Scan for the cell matching the given text and deliver its [X, Y] coordinate at center. 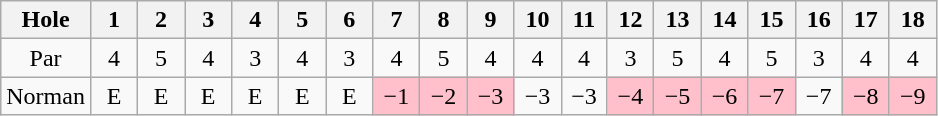
8 [444, 20]
15 [772, 20]
−2 [444, 96]
17 [866, 20]
−6 [724, 96]
11 [584, 20]
7 [396, 20]
12 [630, 20]
Par [46, 58]
2 [162, 20]
−1 [396, 96]
−4 [630, 96]
1 [114, 20]
Norman [46, 96]
9 [490, 20]
10 [538, 20]
13 [678, 20]
−8 [866, 96]
18 [912, 20]
Hole [46, 20]
−9 [912, 96]
14 [724, 20]
6 [350, 20]
−5 [678, 96]
16 [818, 20]
